Extract the (x, y) coordinate from the center of the cell holding the provided text.  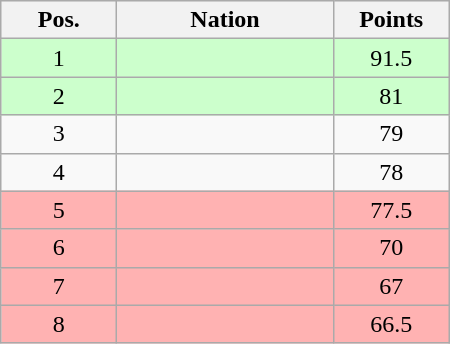
70 (391, 248)
77.5 (391, 210)
1 (59, 58)
5 (59, 210)
7 (59, 286)
8 (59, 324)
Nation (225, 20)
Points (391, 20)
91.5 (391, 58)
Pos. (59, 20)
2 (59, 96)
67 (391, 286)
3 (59, 134)
78 (391, 172)
66.5 (391, 324)
81 (391, 96)
4 (59, 172)
79 (391, 134)
6 (59, 248)
